Scan for the cell matching the given text and deliver its [x, y] coordinate at center. 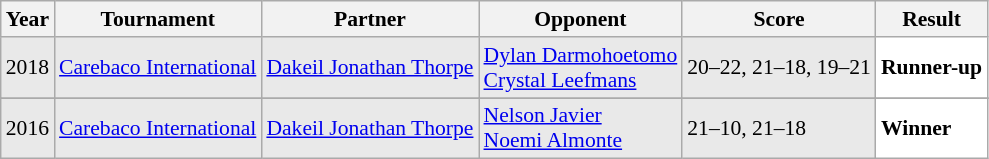
2018 [28, 68]
Opponent [580, 19]
2016 [28, 128]
20–22, 21–18, 19–21 [779, 68]
Runner-up [932, 68]
Nelson Javier Noemi Almonte [580, 128]
21–10, 21–18 [779, 128]
Dylan Darmohoetomo Crystal Leefmans [580, 68]
Result [932, 19]
Score [779, 19]
Partner [370, 19]
Winner [932, 128]
Tournament [158, 19]
Year [28, 19]
